Find where the given text appears and provide that cell's center as [X, Y] coordinate. 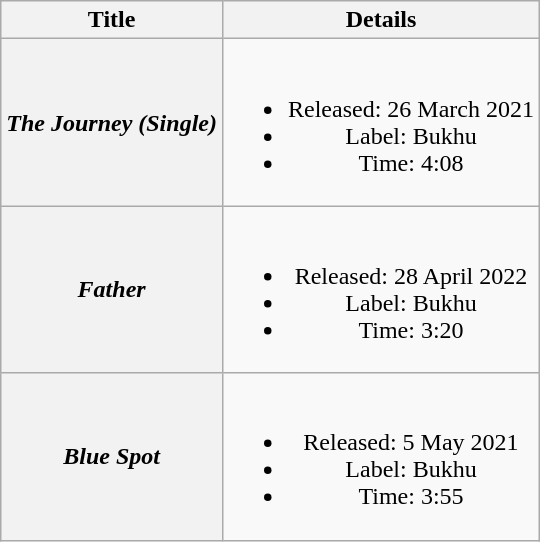
The Journey (Single) [112, 122]
Title [112, 20]
Blue Spot [112, 456]
Released: 28 April 2022 Label: BukhuTime: 3:20 [380, 290]
Details [380, 20]
Father [112, 290]
Released: 26 March 2021 Label: BukhuTime: 4:08 [380, 122]
Released: 5 May 2021 Label: BukhuTime: 3:55 [380, 456]
